Extract the (x, y) coordinate from the center of the cell holding the provided text.  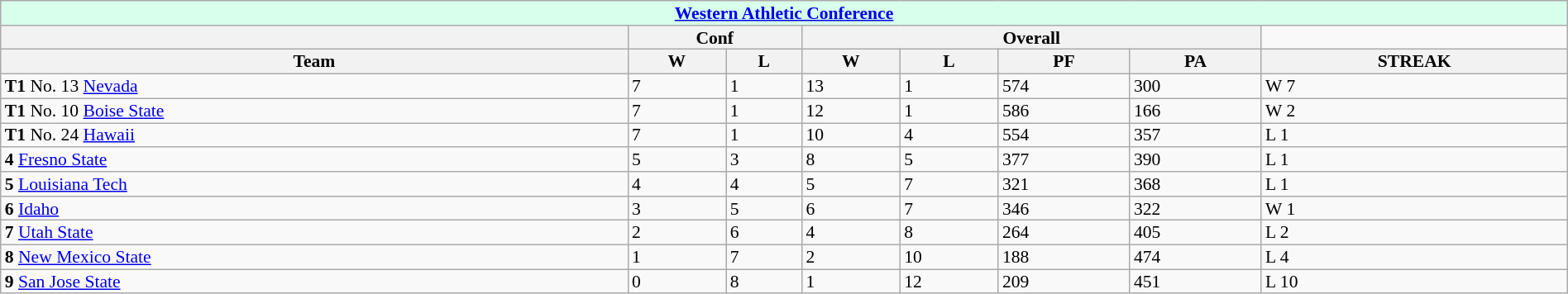
586 (1064, 111)
W 1 (1414, 209)
264 (1064, 233)
554 (1064, 135)
Team (314, 62)
Conf (715, 38)
188 (1064, 258)
5 Louisiana Tech (314, 184)
Western Athletic Conference (784, 13)
346 (1064, 209)
368 (1196, 184)
Overall (1032, 38)
8 New Mexico State (314, 258)
405 (1196, 233)
474 (1196, 258)
STREAK (1414, 62)
166 (1196, 111)
377 (1064, 159)
7 Utah State (314, 233)
W 2 (1414, 111)
451 (1196, 282)
13 (852, 87)
300 (1196, 87)
L 2 (1414, 233)
209 (1064, 282)
6 Idaho (314, 209)
9 San Jose State (314, 282)
390 (1196, 159)
0 (676, 282)
357 (1196, 135)
L 10 (1414, 282)
T1 No. 10 Boise State (314, 111)
574 (1064, 87)
4 Fresno State (314, 159)
T1 No. 24 Hawaii (314, 135)
322 (1196, 209)
W 7 (1414, 87)
L 4 (1414, 258)
T1 No. 13 Nevada (314, 87)
PF (1064, 62)
PA (1196, 62)
321 (1064, 184)
